For the text-containing cell, return its midpoint in [X, Y] coordinate format. 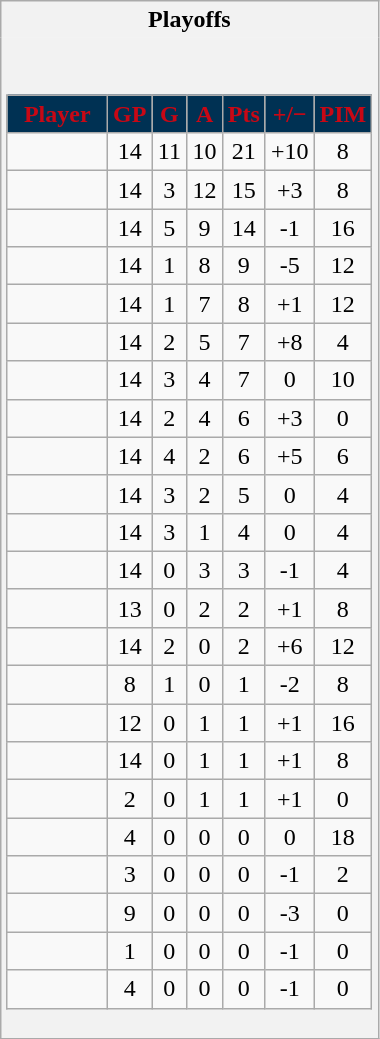
GP [129, 114]
Pts [244, 114]
+5 [290, 456]
G [170, 114]
-2 [290, 685]
21 [244, 152]
-5 [290, 266]
+10 [290, 152]
A [205, 114]
+/− [290, 114]
18 [343, 837]
Playoffs [190, 20]
+6 [290, 646]
13 [129, 608]
PIM [343, 114]
15 [244, 190]
-3 [290, 913]
+8 [290, 342]
Player [57, 114]
11 [170, 152]
